Locate the cell with the specified text and output its [X, Y] center coordinate. 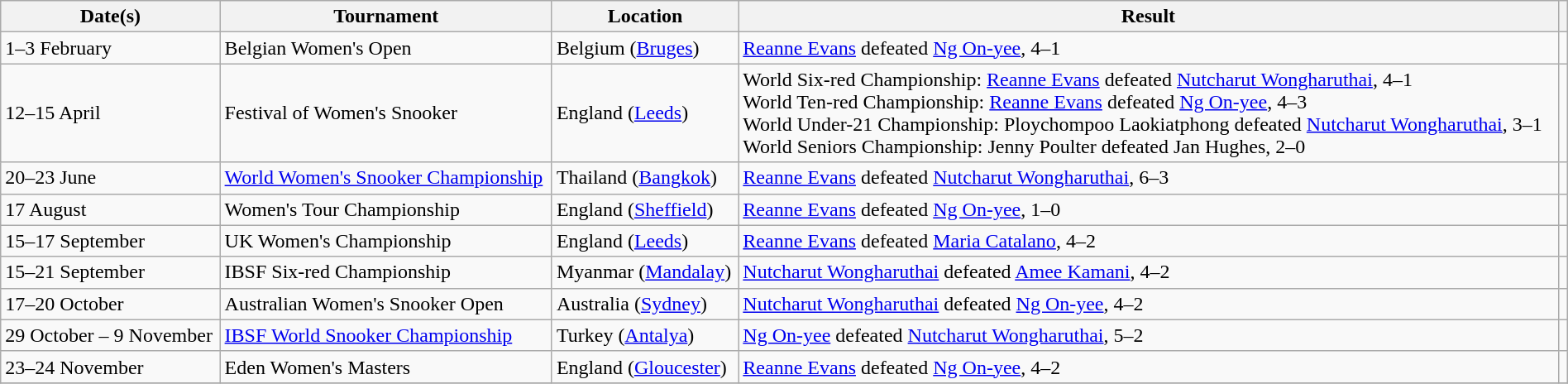
Nutcharut Wongharuthai defeated Amee Kamani, 4–2 [1148, 272]
23–24 November [111, 367]
England (Gloucester) [645, 367]
Reanne Evans defeated Maria Catalano, 4–2 [1148, 241]
Women's Tour Championship [385, 209]
1–3 February [111, 48]
Reanne Evans defeated Ng On-yee, 4–1 [1148, 48]
Australia (Sydney) [645, 304]
Myanmar (Mandalay) [645, 272]
Reanne Evans defeated Ng On-yee, 1–0 [1148, 209]
Location [645, 17]
Date(s) [111, 17]
Festival of Women's Snooker [385, 113]
Belgian Women's Open [385, 48]
Reanne Evans defeated Ng On-yee, 4–2 [1148, 367]
Turkey (Antalya) [645, 335]
15–17 September [111, 241]
Belgium (Bruges) [645, 48]
World Women's Snooker Championship [385, 178]
15–21 September [111, 272]
Thailand (Bangkok) [645, 178]
12–15 April [111, 113]
IBSF World Snooker Championship [385, 335]
Nutcharut Wongharuthai defeated Ng On-yee, 4–2 [1148, 304]
Ng On-yee defeated Nutcharut Wongharuthai, 5–2 [1148, 335]
17 August [111, 209]
29 October – 9 November [111, 335]
17–20 October [111, 304]
UK Women's Championship [385, 241]
England (Sheffield) [645, 209]
Reanne Evans defeated Nutcharut Wongharuthai, 6–3 [1148, 178]
Tournament [385, 17]
Australian Women's Snooker Open [385, 304]
20–23 June [111, 178]
IBSF Six-red Championship [385, 272]
Result [1148, 17]
Eden Women's Masters [385, 367]
